Identify which cell holds the provided text, then report its [x, y] central coordinate. 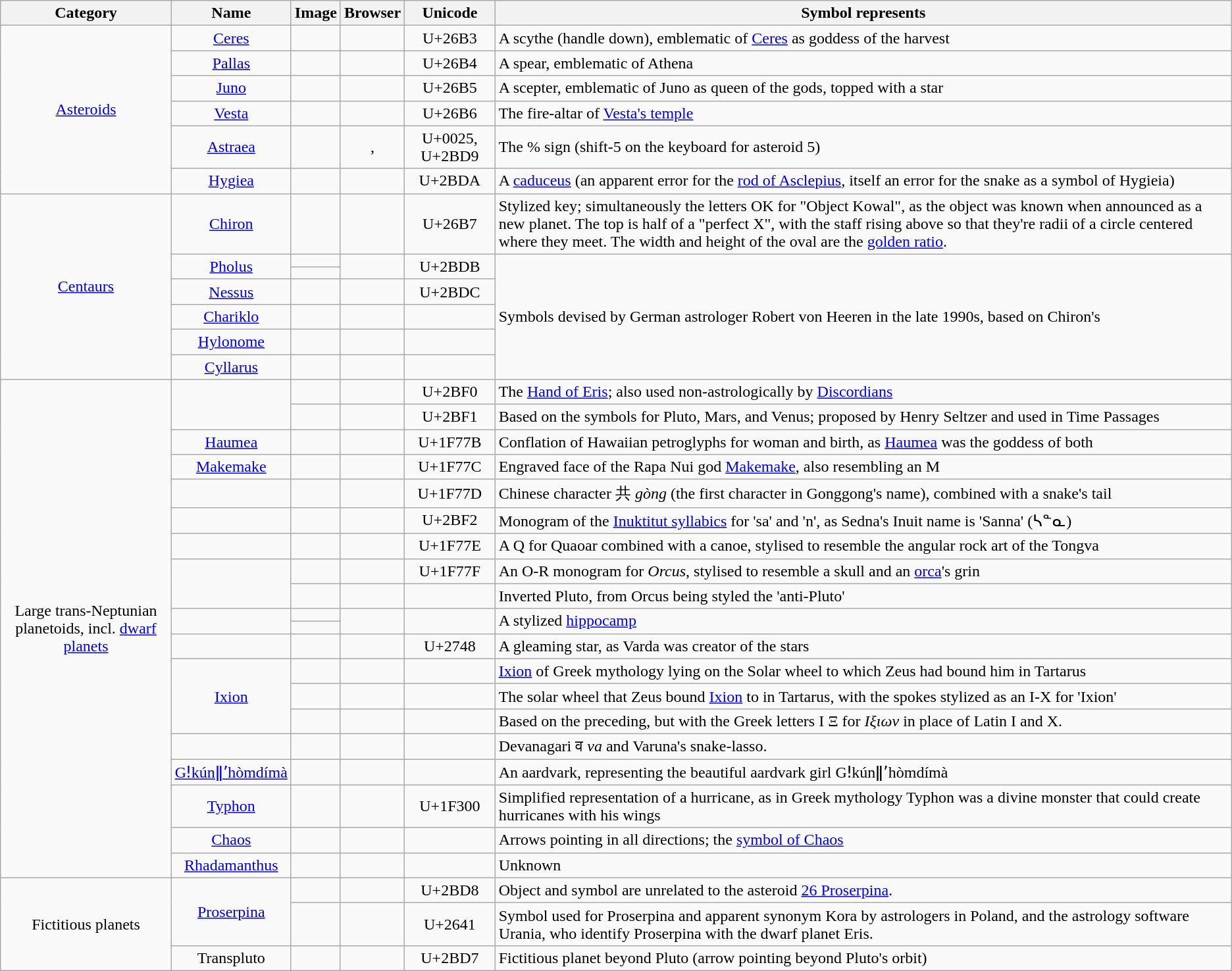
Ixion of Greek mythology lying on the Solar wheel to which Zeus had bound him in Tartarus [863, 671]
Chariklo [231, 316]
Ixion [231, 696]
Cyllarus [231, 366]
Vesta [231, 113]
Pholus [231, 266]
U+26B6 [450, 113]
Monogram of the Inuktitut syllabics for 'sa' and 'n', as Sedna's Inuit name is 'Sanna' (ᓴᓐᓇ) [863, 520]
U+2BF1 [450, 417]
Proserpina [231, 912]
U+2BD7 [450, 958]
U+1F77D [450, 493]
The Hand of Eris; also used non-astrologically by Discordians [863, 392]
U+2748 [450, 646]
Conflation of Hawaiian petroglyphs for woman and birth, as Haumea was the goddess of both [863, 442]
U+2BF0 [450, 392]
A scepter, emblematic of Juno as queen of the gods, topped with a star [863, 88]
U+1F77E [450, 546]
Large trans-Neptunian planetoids, incl. dwarf planets [86, 629]
Based on the preceding, but with the Greek letters Ι Ξ for Ιξιων in place of Latin I and X. [863, 721]
Devanagari व va and Varuna's snake-lasso. [863, 746]
Fictitious planet beyond Pluto (arrow pointing beyond Pluto's orbit) [863, 958]
Transpluto [231, 958]
Juno [231, 88]
Inverted Pluto, from Orcus being styled the 'anti-Pluto' [863, 596]
The fire-altar of Vesta's temple [863, 113]
Nessus [231, 291]
Engraved face of the Rapa Nui god Makemake, also resembling an M [863, 467]
U+2BDA [450, 181]
U+2BDB [450, 266]
Unicode [450, 13]
Image [316, 13]
Makemake [231, 467]
Simplified representation of a hurricane, as in Greek mythology Typhon was a divine monster that could create hurricanes with his wings [863, 807]
An O-R monogram for Orcus, stylised to resemble a skull and an orca's grin [863, 571]
Chaos [231, 840]
U+1F300 [450, 807]
U+26B4 [450, 63]
A gleaming star, as Varda was creator of the stars [863, 646]
Category [86, 13]
U+26B7 [450, 224]
U+1F77B [450, 442]
Pallas [231, 63]
Browser [372, 13]
An aardvark, representing the beautiful aardvark girl Gǃkúnǁʼhòmdímà [863, 772]
A caduceus (an apparent error for the rod of Asclepius, itself an error for the snake as a symbol of Hygieia) [863, 181]
A scythe (handle down), emblematic of Ceres as goddess of the harvest [863, 38]
Typhon [231, 807]
, [372, 147]
Centaurs [86, 286]
Astraea [231, 147]
U+2BD8 [450, 890]
U+1F77F [450, 571]
Rhadamanthus [231, 865]
Hylonome [231, 341]
Fictitious planets [86, 924]
Haumea [231, 442]
U+2BF2 [450, 520]
Hygiea [231, 181]
A stylized hippocamp [863, 621]
Unknown [863, 865]
A spear, emblematic of Athena [863, 63]
Object and symbol are unrelated to the asteroid 26 Proserpina. [863, 890]
U+0025, U+2BD9 [450, 147]
Symbols devised by German astrologer Robert von Heeren in the late 1990s, based on Chiron's [863, 316]
U+26B5 [450, 88]
The solar wheel that Zeus bound Ixion to in Tartarus, with the spokes stylized as an I-X for 'Ixion' [863, 696]
Asteroids [86, 109]
Arrows pointing in all directions; the symbol of Chaos [863, 840]
Symbol represents [863, 13]
Ceres [231, 38]
Gǃkúnǁʼhòmdímà [231, 772]
The % sign (shift-5 on the keyboard for asteroid 5) [863, 147]
U+26B3 [450, 38]
U+2BDC [450, 291]
Based on the symbols for Pluto, Mars, and Venus; proposed by Henry Seltzer and used in Time Passages [863, 417]
Chinese character 共 gòng (the first character in Gonggong's name), combined with a snake's tail [863, 493]
Name [231, 13]
A Q for Quaoar combined with a canoe, stylised to resemble the angular rock art of the Tongva [863, 546]
U+2641 [450, 924]
Chiron [231, 224]
U+1F77C [450, 467]
